Find where the given text appears and provide that cell's center as (x, y) coordinate. 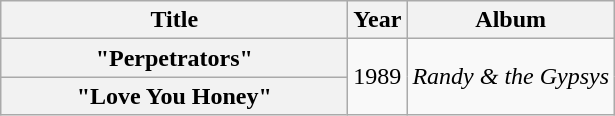
Year (378, 20)
Album (511, 20)
"Perpetrators" (174, 58)
1989 (378, 77)
"Love You Honey" (174, 96)
Title (174, 20)
Randy & the Gypsys (511, 77)
